Determine the (x, y) coordinate at the center of the cell enclosing the given text.  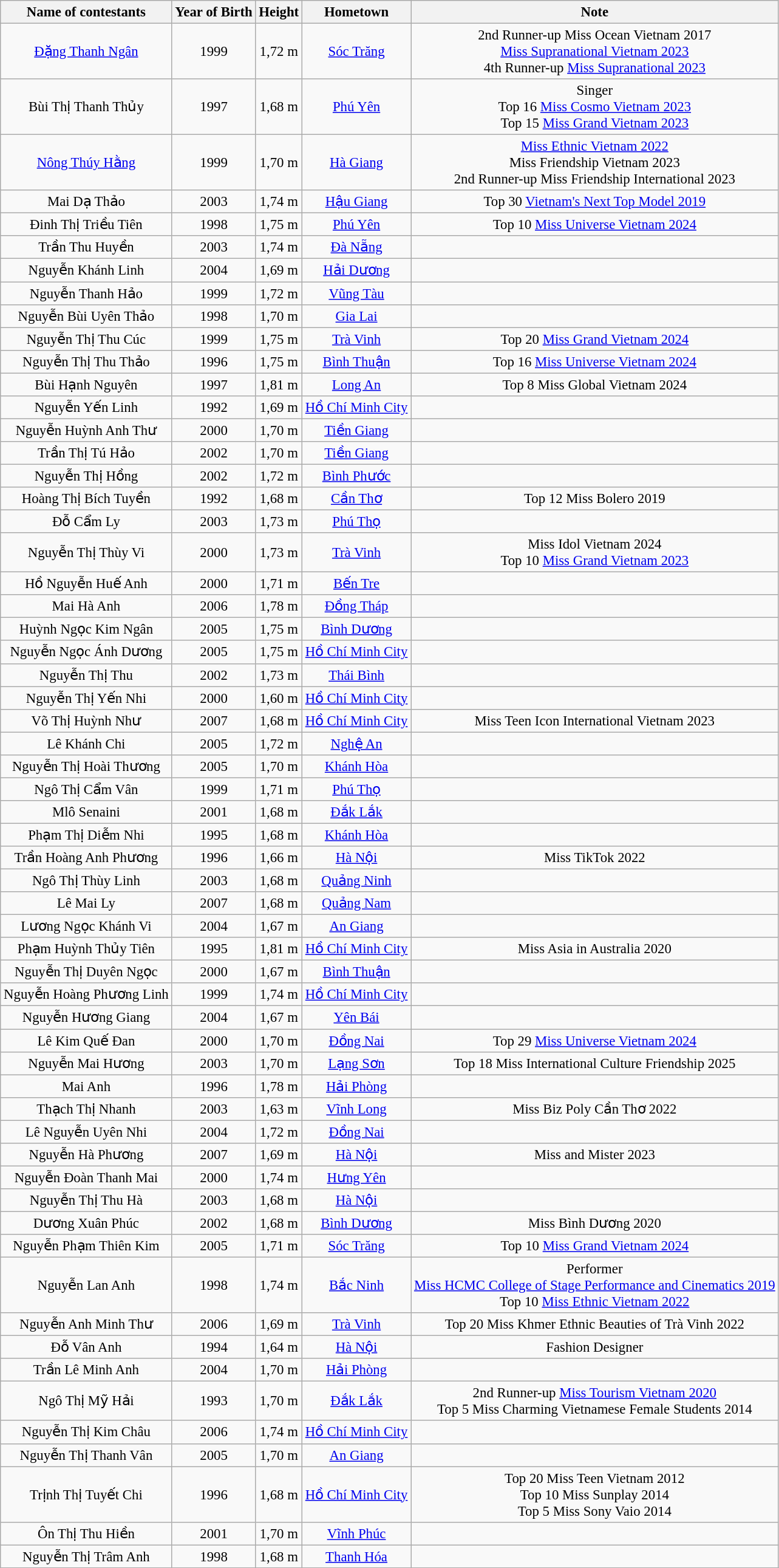
Nghệ An (356, 744)
Ôn Thị Thu Hiền (86, 1533)
Ngô Thị Thùy Linh (86, 881)
Ngô Thị Cẩm Vân (86, 789)
Nguyễn Thị Thu (86, 675)
1994 (214, 1347)
Top 20 Miss Teen Vietnam 2012Top 10 Miss Sunplay 2014Top 5 Miss Sony Vaio 2014 (595, 1494)
Miss Asia in Australia 2020 (595, 949)
Võ Thị Huỳnh Như (86, 721)
Top 12 Miss Bolero 2019 (595, 499)
Mai Dạ Thảo (86, 202)
PerformerMiss HCMC College of Stage Performance and Cinematics 2019Top 10 Miss Ethnic Vietnam 2022 (595, 1286)
Miss Ethnic Vietnam 2022Miss Friendship Vietnam 20232nd Runner-up Miss Friendship International 2023 (595, 163)
Nguyễn Hoàng Phương Linh (86, 995)
Hà Giang (356, 163)
Phạm Huỳnh Thủy Tiên (86, 949)
Gia Lai (356, 316)
Year of Birth (214, 12)
Hưng Yên (356, 1177)
Long An (356, 385)
1,63 m (279, 1109)
Nguyễn Thị Thanh Vân (86, 1455)
Nguyễn Yến Linh (86, 408)
Nguyễn Anh Minh Thư (86, 1324)
Nguyễn Thị Thu Cúc (86, 339)
Nguyễn Mai Hương (86, 1063)
Quảng Nam (356, 903)
Ngô Thị Mỹ Hải (86, 1401)
Note (595, 12)
Top 10 Miss Grand Vietnam 2024 (595, 1246)
Hậu Giang (356, 202)
Miss TikTok 2022 (595, 858)
Đặng Thanh Ngân (86, 52)
Nguyễn Thị Thùy Vi (86, 553)
Nguyễn Thị Hồng (86, 476)
Nguyễn Lan Anh (86, 1286)
Lê Mai Ly (86, 903)
Bùi Hạnh Nguyên (86, 385)
Hoàng Thị Bích Tuyền (86, 499)
Nguyễn Hà Phương (86, 1155)
Vũng Tàu (356, 293)
Nguyễn Phạm Thiên Kim (86, 1246)
Top 16 Miss Universe Vietnam 2024 (595, 361)
Trần Lê Minh Anh (86, 1370)
Miss Biz Poly Cần Thơ 2022 (595, 1109)
Đà Nẵng (356, 247)
Top 20 Miss Khmer Ethnic Beauties of Trà Vinh 2022 (595, 1324)
Nguyễn Thị Trâm Anh (86, 1556)
Quảng Ninh (356, 881)
Nông Thúy Hằng (86, 163)
Nguyễn Khánh Linh (86, 270)
2nd Runner-up Miss Ocean Vietnam 2017Miss Supranational Vietnam 20234th Runner-up Miss Supranational 2023 (595, 52)
Nguyễn Ngọc Ánh Dương (86, 652)
Top 18 Miss International Culture Friendship 2025 (595, 1063)
Nguyễn Hương Giang (86, 1018)
Top 29 Miss Universe Vietnam 2024 (595, 1041)
Miss Bình Dương 2020 (595, 1223)
1,66 m (279, 858)
Nguyễn Thị Duyên Ngọc (86, 972)
Bắc Ninh (356, 1286)
Yên Bái (356, 1018)
Đỗ Cẩm Ly (86, 522)
1993 (214, 1401)
Nguyễn Thị Thu Hà (86, 1200)
Trần Hoàng Anh Phương (86, 858)
Nguyễn Huỳnh Anh Thư (86, 430)
Đồng Tháp (356, 606)
Bình Phước (356, 476)
2nd Runner-up Miss Tourism Vietnam 2020Top 5 Miss Charming Vietnamese Female Students 2014 (595, 1401)
Hải Dương (356, 270)
Phạm Thị Diễm Nhi (86, 835)
Lạng Sơn (356, 1063)
Nguyễn Đoàn Thanh Mai (86, 1177)
Cần Thơ (356, 499)
Mai Anh (86, 1086)
Đinh Thị Triều Tiên (86, 225)
1,60 m (279, 698)
Height (279, 12)
Nguyễn Thị Kim Châu (86, 1433)
Mai Hà Anh (86, 606)
Huỳnh Ngọc Kim Ngân (86, 629)
Thái Bình (356, 675)
Top 30 Vietnam's Next Top Model 2019 (595, 202)
Nguyễn Thị Hoài Thương (86, 767)
Đỗ Vân Anh (86, 1347)
Nguyễn Thị Yến Nhi (86, 698)
Vĩnh Phúc (356, 1533)
Hometown (356, 12)
Nguyễn Thanh Hảo (86, 293)
Bến Tre (356, 584)
Trần Thu Huyền (86, 247)
Trần Thị Tú Hảo (86, 453)
Dương Xuân Phúc (86, 1223)
Top 8 Miss Global Vietnam 2024 (595, 385)
Hồ Nguyễn Huế Anh (86, 584)
Mlô Senaini (86, 812)
Nguyễn Thị Thu Thảo (86, 361)
Miss Idol Vietnam 2024Top 10 Miss Grand Vietnam 2023 (595, 553)
Nguyễn Bùi Uyên Thảo (86, 316)
1,64 m (279, 1347)
Lê Khánh Chi (86, 744)
Top 10 Miss Universe Vietnam 2024 (595, 225)
Top 20 Miss Grand Vietnam 2024 (595, 339)
Fashion Designer (595, 1347)
Lê Nguyễn Uyên Nhi (86, 1132)
Thanh Hóa (356, 1556)
Bùi Thị Thanh Thủy (86, 107)
Miss Teen Icon International Vietnam 2023 (595, 721)
Thạch Thị Nhanh (86, 1109)
Miss and Mister 2023 (595, 1155)
Trịnh Thị Tuyết Chi (86, 1494)
Lương Ngọc Khánh Vi (86, 926)
SingerTop 16 Miss Cosmo Vietnam 2023Top 15 Miss Grand Vietnam 2023 (595, 107)
Lê Kim Quế Đan (86, 1041)
Vĩnh Long (356, 1109)
Name of contestants (86, 12)
